Provide the [x, y] coordinate of the cell's center where the given text is located.  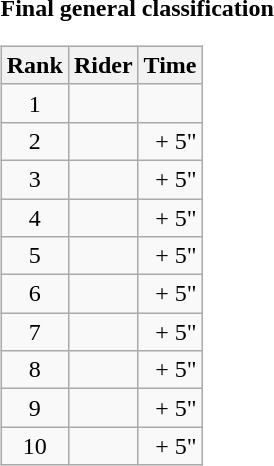
3 [34, 179]
1 [34, 103]
8 [34, 370]
Time [170, 65]
4 [34, 217]
5 [34, 256]
Rider [103, 65]
10 [34, 446]
7 [34, 332]
Rank [34, 65]
6 [34, 294]
9 [34, 408]
2 [34, 141]
